Extract the [X, Y] coordinate from the center of the cell holding the provided text.  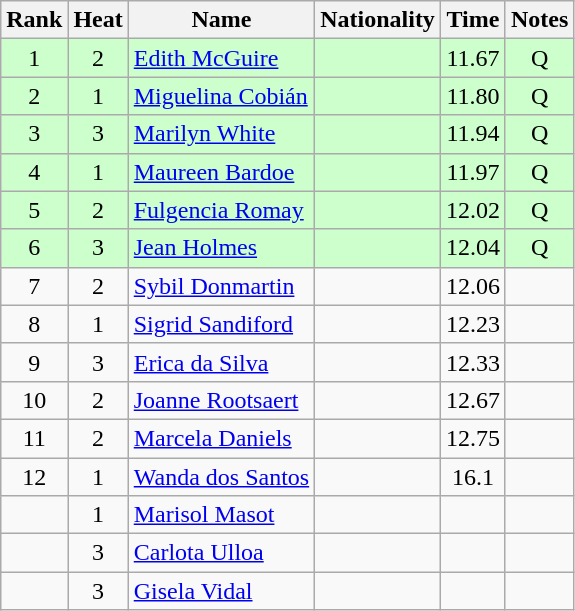
12 [34, 477]
Edith McGuire [221, 58]
12.33 [472, 362]
Name [221, 20]
16.1 [472, 477]
8 [34, 324]
Wanda dos Santos [221, 477]
Carlota Ulloa [221, 553]
Maureen Bardoe [221, 172]
Heat [98, 20]
5 [34, 210]
12.67 [472, 400]
11.97 [472, 172]
Marilyn White [221, 134]
Nationality [378, 20]
9 [34, 362]
Sybil Donmartin [221, 286]
Notes [539, 20]
11 [34, 438]
12.06 [472, 286]
10 [34, 400]
12.02 [472, 210]
Marcela Daniels [221, 438]
6 [34, 248]
Fulgencia Romay [221, 210]
12.23 [472, 324]
Rank [34, 20]
Erica da Silva [221, 362]
Time [472, 20]
Marisol Masot [221, 515]
11.94 [472, 134]
12.04 [472, 248]
11.67 [472, 58]
7 [34, 286]
Joanne Rootsaert [221, 400]
4 [34, 172]
Miguelina Cobián [221, 96]
11.80 [472, 96]
Gisela Vidal [221, 591]
Sigrid Sandiford [221, 324]
12.75 [472, 438]
Jean Holmes [221, 248]
